Return [X, Y] of the center of cell containing provided text 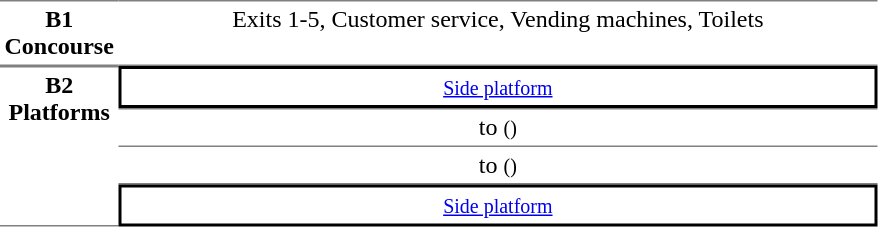
B2Platforms [59, 146]
B1Concourse [59, 33]
Exits 1-5, Customer service, Vending machines, Toilets [498, 33]
